Identify which cell holds the provided text, then report its [X, Y] central coordinate. 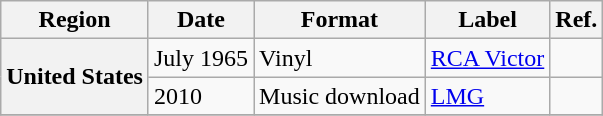
RCA Victor [488, 58]
Label [488, 20]
Date [200, 20]
Music download [340, 96]
July 1965 [200, 58]
Format [340, 20]
Ref. [576, 20]
Region [75, 20]
LMG [488, 96]
Vinyl [340, 58]
United States [75, 77]
2010 [200, 96]
